Search for the cell housing the specified text and yield its (x, y) center coordinate. 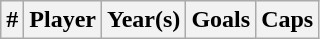
Year(s) (144, 20)
Caps (288, 20)
Goals (221, 20)
Player (63, 20)
# (12, 20)
